Find where the given text appears and provide that cell's center as [X, Y] coordinate. 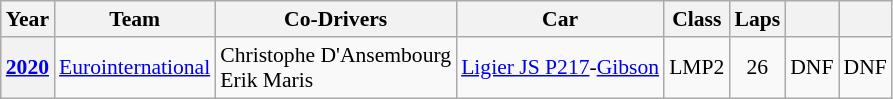
Car [560, 19]
26 [757, 68]
Laps [757, 19]
Eurointernational [134, 68]
Team [134, 19]
Class [696, 19]
Christophe D'Ansembourg Erik Maris [336, 68]
Co-Drivers [336, 19]
LMP2 [696, 68]
Ligier JS P217-Gibson [560, 68]
Year [28, 19]
2020 [28, 68]
